Search for the cell housing the specified text and yield its (x, y) center coordinate. 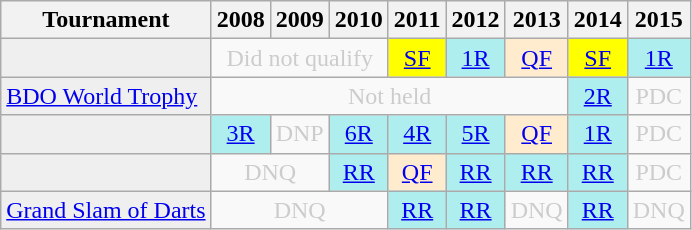
2013 (536, 20)
2010 (358, 20)
Tournament (106, 20)
6R (358, 134)
Did not qualify (300, 58)
3R (240, 134)
2R (598, 96)
BDO World Trophy (106, 96)
DNP (300, 134)
2008 (240, 20)
2011 (417, 20)
2012 (476, 20)
5R (476, 134)
2014 (598, 20)
Not held (390, 96)
2009 (300, 20)
Grand Slam of Darts (106, 210)
4R (417, 134)
2015 (658, 20)
